From the cell containing the given text, extract its center point as (x, y) coordinate. 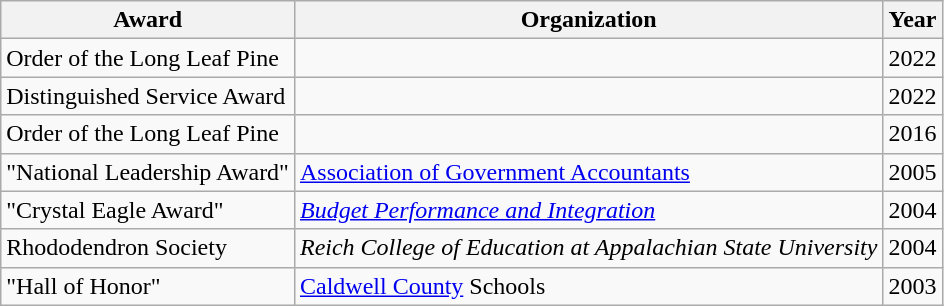
Association of Government Accountants (588, 172)
Distinguished Service Award (148, 96)
Award (148, 20)
Reich College of Education at Appalachian State University (588, 248)
Budget Performance and Integration (588, 210)
2005 (912, 172)
Rhododendron Society (148, 248)
"National Leadership Award" (148, 172)
Caldwell County Schools (588, 286)
"Crystal Eagle Award" (148, 210)
2016 (912, 134)
2003 (912, 286)
Organization (588, 20)
"Hall of Honor" (148, 286)
Year (912, 20)
